Determine the [x, y] coordinate at the center of the cell enclosing the given text.  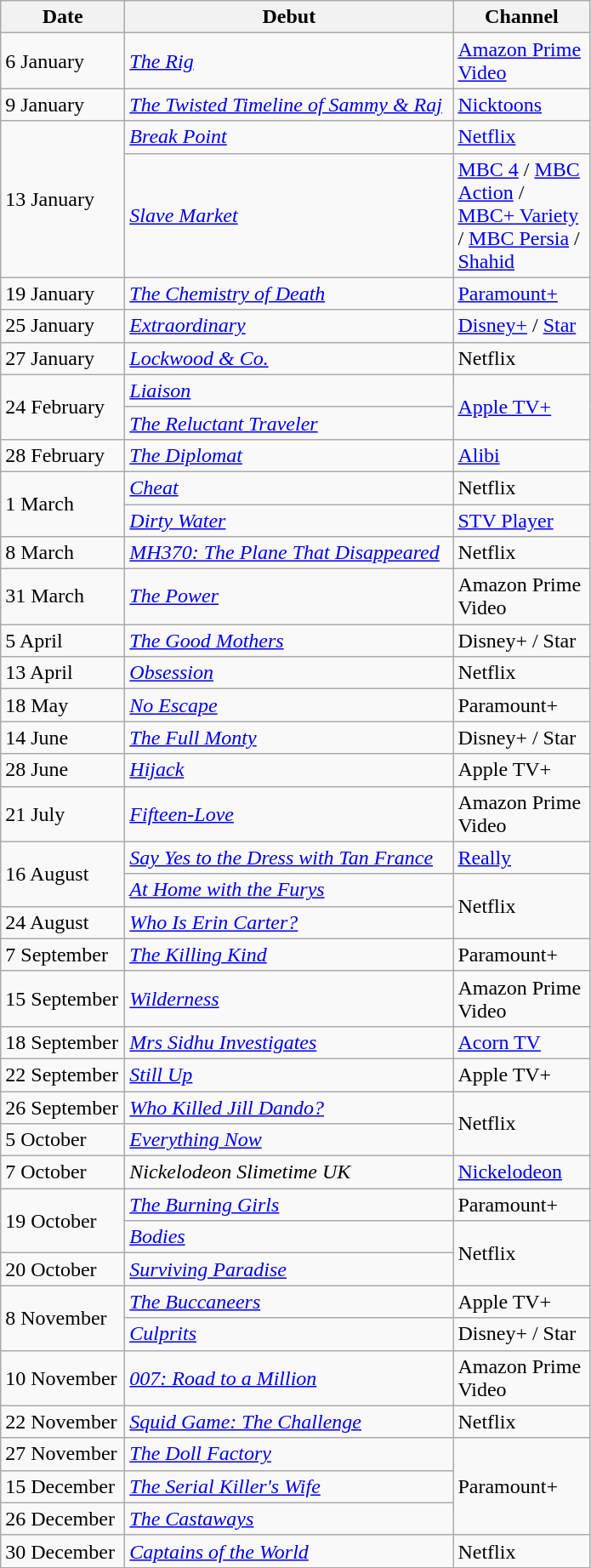
Bodies [289, 1237]
21 July [63, 813]
16 August [63, 874]
MBC 4 / MBC Action / MBC+ Variety / MBC Persia / Shahid [522, 215]
The Killing Kind [289, 955]
Mrs Sidhu Investigates [289, 1042]
Extraordinary [289, 326]
Really [522, 858]
24 February [63, 407]
7 September [63, 955]
Alibi [522, 455]
25 January [63, 326]
5 April [63, 641]
26 September [63, 1107]
Who Killed Jill Dando? [289, 1107]
The Power [289, 597]
No Escape [289, 705]
Squid Game: The Challenge [289, 1422]
Hijack [289, 770]
28 June [63, 770]
Acorn TV [522, 1042]
Captains of the World [289, 1551]
At Home with the Furys [289, 890]
The Twisted Timeline of Sammy & Raj [289, 105]
The Burning Girls [289, 1205]
6 January [63, 61]
Still Up [289, 1075]
Nickelodeon [522, 1172]
Fifteen-Love [289, 813]
14 June [63, 738]
9 January [63, 105]
Surviving Paradise [289, 1269]
8 March [63, 553]
26 December [63, 1519]
The Diplomat [289, 455]
1 March [63, 504]
28 February [63, 455]
Channel [522, 17]
The Chemistry of Death [289, 294]
STV Player [522, 520]
Everything Now [289, 1140]
10 November [63, 1378]
Debut [289, 17]
Dirty Water [289, 520]
Liaison [289, 391]
Wilderness [289, 999]
24 August [63, 922]
007: Road to a Million [289, 1378]
Obsession [289, 673]
15 September [63, 999]
13 January [63, 199]
The Doll Factory [289, 1454]
22 November [63, 1422]
Culprits [289, 1334]
18 September [63, 1042]
Say Yes to the Dress with Tan France [289, 858]
The Rig [289, 61]
The Castaways [289, 1519]
19 October [63, 1221]
MH370: The Plane That Disappeared [289, 553]
18 May [63, 705]
5 October [63, 1140]
Lockwood & Co. [289, 358]
Slave Market [289, 215]
8 November [63, 1318]
27 November [63, 1454]
19 January [63, 294]
30 December [63, 1551]
Nickelodeon Slimetime UK [289, 1172]
The Good Mothers [289, 641]
27 January [63, 358]
The Serial Killer's Wife [289, 1486]
The Full Monty [289, 738]
13 April [63, 673]
22 September [63, 1075]
Nicktoons [522, 105]
Cheat [289, 488]
15 December [63, 1486]
20 October [63, 1269]
The Buccaneers [289, 1302]
31 March [63, 597]
Break Point [289, 137]
Date [63, 17]
Who Is Erin Carter? [289, 922]
The Reluctant Traveler [289, 423]
7 October [63, 1172]
